Output the (x, y) coordinate of the center of the cell containing the given text.  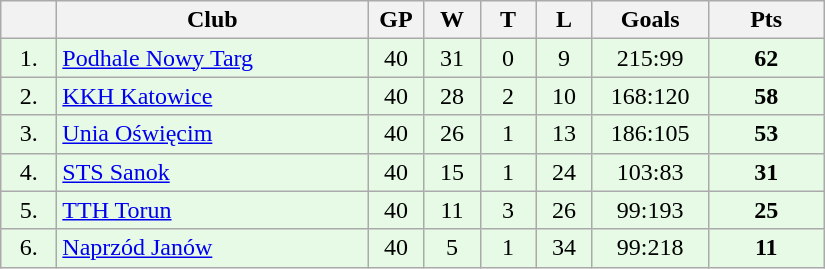
34 (564, 248)
TTH Torun (212, 210)
62 (766, 58)
3 (508, 210)
2. (29, 96)
28 (452, 96)
99:193 (650, 210)
GP (396, 20)
103:83 (650, 172)
2 (508, 96)
1. (29, 58)
6. (29, 248)
186:105 (650, 134)
5. (29, 210)
13 (564, 134)
Goals (650, 20)
Club (212, 20)
4. (29, 172)
25 (766, 210)
W (452, 20)
5 (452, 248)
215:99 (650, 58)
L (564, 20)
Podhale Nowy Targ (212, 58)
99:218 (650, 248)
9 (564, 58)
Naprzód Janów (212, 248)
Unia Oświęcim (212, 134)
53 (766, 134)
15 (452, 172)
24 (564, 172)
58 (766, 96)
0 (508, 58)
KKH Katowice (212, 96)
3. (29, 134)
STS Sanok (212, 172)
168:120 (650, 96)
Pts (766, 20)
T (508, 20)
10 (564, 96)
